Determine the (x, y) coordinate at the center of the cell enclosing the given text.  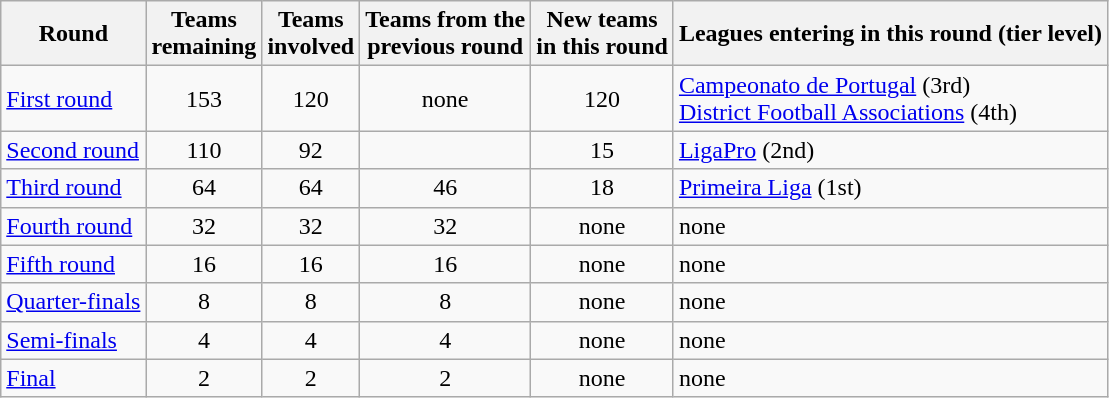
15 (602, 150)
LigaPro (2nd) (890, 150)
Fourth round (74, 226)
Teamsinvolved (311, 34)
Quarter-finals (74, 302)
153 (204, 98)
Second round (74, 150)
Campeonato de Portugal (3rd)District Football Associations (4th) (890, 98)
Fifth round (74, 264)
Teams from theprevious round (446, 34)
Teamsremaining (204, 34)
Round (74, 34)
Primeira Liga (1st) (890, 188)
Third round (74, 188)
92 (311, 150)
Semi-finals (74, 340)
46 (446, 188)
Leagues entering in this round (tier level) (890, 34)
18 (602, 188)
Final (74, 378)
New teamsin this round (602, 34)
First round (74, 98)
110 (204, 150)
